For the text-containing cell, return its midpoint in (X, Y) coordinate format. 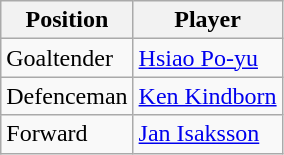
Goaltender (67, 58)
Jan Isaksson (208, 134)
Forward (67, 134)
Hsiao Po-yu (208, 58)
Defenceman (67, 96)
Player (208, 20)
Ken Kindborn (208, 96)
Position (67, 20)
